Return (x, y) of the center of cell containing provided text 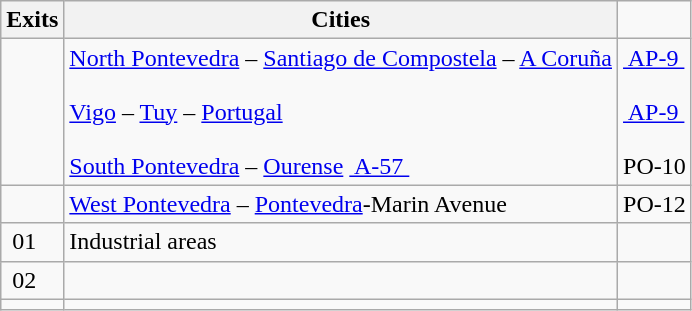
01 (32, 242)
North Pontevedra – Santiago de Compostela – A Coruña Vigo – Tuy – Portugal South Pontevedra – Ourense A-57 (341, 112)
Industrial areas (341, 242)
Exits (32, 20)
West Pontevedra – Pontevedra-Marin Avenue (341, 204)
PO-12 (655, 204)
Cities (341, 20)
02 (32, 280)
AP-9 AP-9 PO-10 (655, 112)
